From the cell containing the given text, extract its center point as [x, y] coordinate. 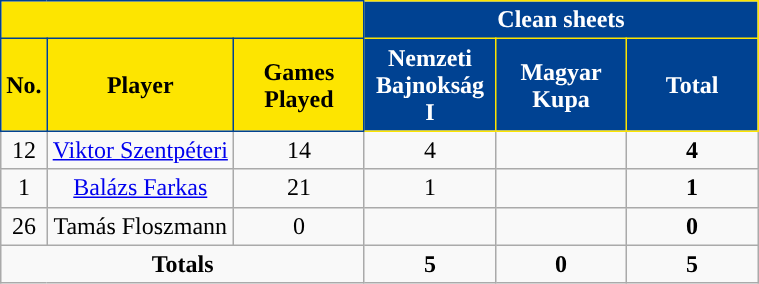
Player [140, 85]
21 [298, 188]
Tamás Floszmann [140, 226]
Total [692, 85]
Totals [183, 264]
12 [24, 150]
Balázs Farkas [140, 188]
Magyar Kupa [562, 85]
14 [298, 150]
Clean sheets [560, 20]
26 [24, 226]
No. [24, 85]
Games Played [298, 85]
Viktor Szentpéteri [140, 150]
Nemzeti Bajnokság I [430, 85]
